Provide the [X, Y] coordinate of the cell's center where the given text is located.  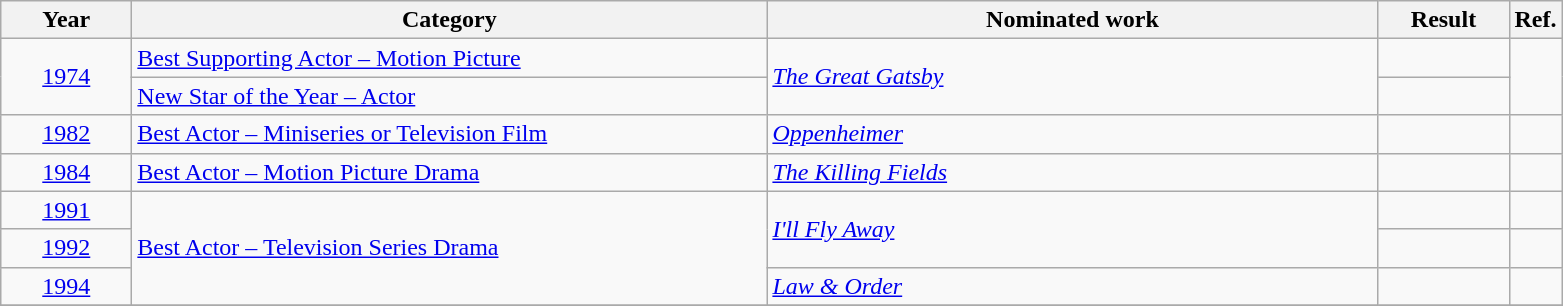
1994 [66, 286]
The Killing Fields [1072, 172]
1992 [66, 248]
The Great Gatsby [1072, 77]
Best Actor – Television Series Drama [450, 248]
1982 [66, 134]
1974 [66, 77]
New Star of the Year – Actor [450, 96]
I'll Fly Away [1072, 229]
1991 [66, 210]
Oppenheimer [1072, 134]
Result [1444, 20]
Ref. [1536, 20]
Nominated work [1072, 20]
Category [450, 20]
Law & Order [1072, 286]
Best Supporting Actor – Motion Picture [450, 58]
Best Actor – Miniseries or Television Film [450, 134]
Year [66, 20]
Best Actor – Motion Picture Drama [450, 172]
1984 [66, 172]
